Return (x, y) of the center of cell containing provided text 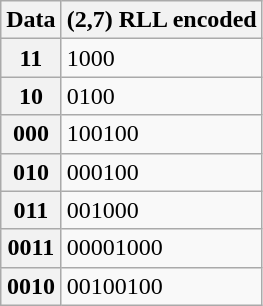
0010 (31, 286)
010 (31, 172)
1000 (162, 58)
011 (31, 210)
000100 (162, 172)
0100 (162, 96)
11 (31, 58)
(2,7) RLL encoded (162, 20)
000 (31, 134)
00100100 (162, 286)
Data (31, 20)
0011 (31, 248)
100100 (162, 134)
00001000 (162, 248)
001000 (162, 210)
10 (31, 96)
